Determine the [x, y] coordinate at the center of the cell enclosing the given text.  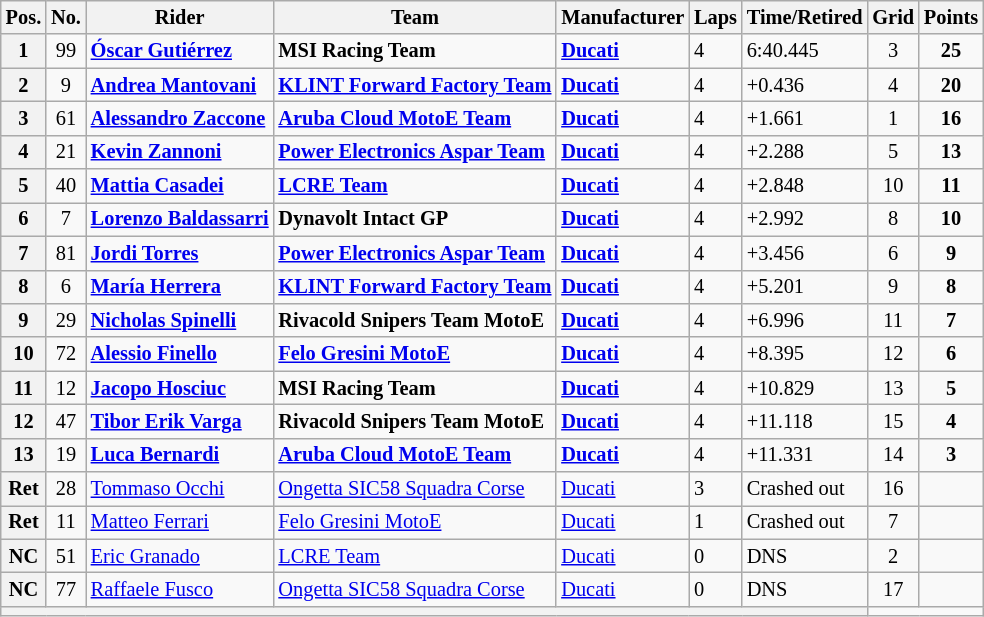
20 [951, 85]
77 [66, 589]
21 [66, 152]
+5.201 [805, 287]
+0.436 [805, 85]
+2.288 [805, 152]
Grid [893, 17]
María Herrera [180, 287]
Andrea Mantovani [180, 85]
Manufacturer [622, 17]
No. [66, 17]
Rider [180, 17]
+10.829 [805, 388]
+1.661 [805, 118]
15 [893, 421]
Alessio Finello [180, 354]
19 [66, 455]
Pos. [24, 17]
81 [66, 253]
14 [893, 455]
Raffaele Fusco [180, 589]
Eric Granado [180, 556]
Points [951, 17]
Time/Retired [805, 17]
Matteo Ferrari [180, 522]
Mattia Casadei [180, 186]
25 [951, 51]
40 [66, 186]
Nicholas Spinelli [180, 320]
Team [414, 17]
Jordi Torres [180, 253]
+11.331 [805, 455]
+6.996 [805, 320]
Dynavolt Intact GP [414, 219]
Laps [716, 17]
6:40.445 [805, 51]
Lorenzo Baldassarri [180, 219]
61 [66, 118]
28 [66, 489]
47 [66, 421]
72 [66, 354]
+8.395 [805, 354]
17 [893, 589]
+2.992 [805, 219]
Luca Bernardi [180, 455]
99 [66, 51]
29 [66, 320]
Alessandro Zaccone [180, 118]
Óscar Gutiérrez [180, 51]
+11.118 [805, 421]
51 [66, 556]
Tibor Erik Varga [180, 421]
+2.848 [805, 186]
Jacopo Hosciuc [180, 388]
Tommaso Occhi [180, 489]
+3.456 [805, 253]
Kevin Zannoni [180, 152]
